Search for the cell housing the specified text and yield its [X, Y] center coordinate. 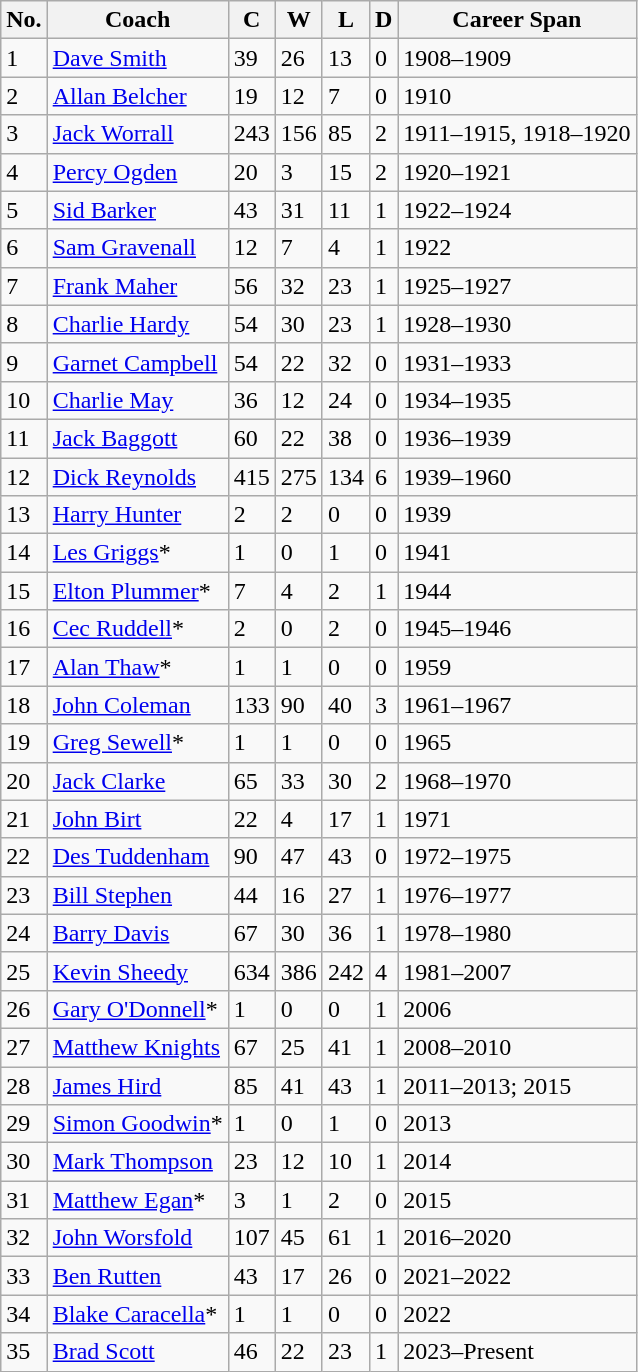
386 [298, 971]
21 [24, 819]
C [252, 20]
56 [252, 286]
Des Tuddenham [138, 857]
W [298, 20]
156 [298, 134]
60 [252, 438]
1941 [517, 553]
James Hird [138, 1085]
1965 [517, 743]
Gary O'Donnell* [138, 1009]
Ben Rutten [138, 1276]
2015 [517, 1200]
John Coleman [138, 705]
John Birt [138, 819]
34 [24, 1314]
Cec Ruddell* [138, 629]
35 [24, 1352]
Mark Thompson [138, 1162]
45 [298, 1238]
1922–1924 [517, 210]
Elton Plummer* [138, 591]
Barry Davis [138, 933]
2022 [517, 1314]
Dick Reynolds [138, 477]
9 [24, 362]
John Worsfold [138, 1238]
1934–1935 [517, 400]
242 [346, 971]
Simon Goodwin* [138, 1124]
1971 [517, 819]
1911–1915, 1918–1920 [517, 134]
28 [24, 1085]
243 [252, 134]
Garnet Campbell [138, 362]
275 [298, 477]
1981–2007 [517, 971]
1936–1939 [517, 438]
65 [252, 781]
1939–1960 [517, 477]
Career Span [517, 20]
1922 [517, 248]
Matthew Knights [138, 1047]
1920–1921 [517, 172]
Allan Belcher [138, 96]
Jack Clarke [138, 781]
1959 [517, 667]
18 [24, 705]
Sid Barker [138, 210]
Sam Gravenall [138, 248]
Charlie Hardy [138, 324]
1925–1927 [517, 286]
1944 [517, 591]
Bill Stephen [138, 895]
L [346, 20]
1939 [517, 515]
2011–2013; 2015 [517, 1085]
Matthew Egan* [138, 1200]
47 [298, 857]
14 [24, 553]
40 [346, 705]
1931–1933 [517, 362]
Coach [138, 20]
Jack Worrall [138, 134]
Jack Baggott [138, 438]
133 [252, 705]
38 [346, 438]
Harry Hunter [138, 515]
1976–1977 [517, 895]
1961–1967 [517, 705]
Greg Sewell* [138, 743]
1978–1980 [517, 933]
415 [252, 477]
Charlie May [138, 400]
Blake Caracella* [138, 1314]
Dave Smith [138, 58]
134 [346, 477]
1910 [517, 96]
Percy Ogden [138, 172]
61 [346, 1238]
Les Griggs* [138, 553]
1968–1970 [517, 781]
634 [252, 971]
8 [24, 324]
2014 [517, 1162]
2013 [517, 1124]
107 [252, 1238]
5 [24, 210]
D [383, 20]
2021–2022 [517, 1276]
46 [252, 1352]
2006 [517, 1009]
2016–2020 [517, 1238]
Alan Thaw* [138, 667]
39 [252, 58]
1908–1909 [517, 58]
Brad Scott [138, 1352]
44 [252, 895]
2008–2010 [517, 1047]
1928–1930 [517, 324]
Kevin Sheedy [138, 971]
1945–1946 [517, 629]
29 [24, 1124]
Frank Maher [138, 286]
2023–Present [517, 1352]
1972–1975 [517, 857]
No. [24, 20]
